Capture the cell that displays the provided text and extract its [x, y] central coordinate. 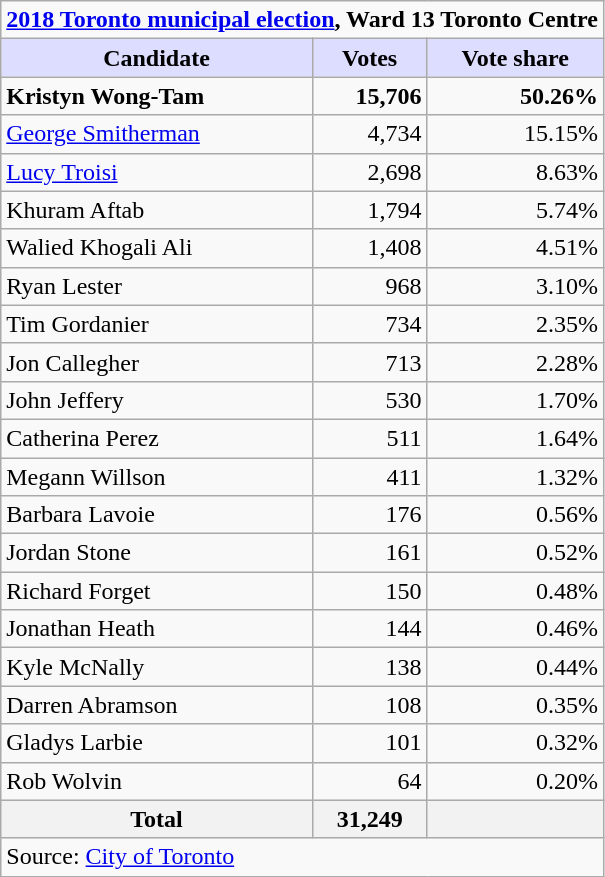
Catherina Perez [156, 438]
Vote share [515, 58]
0.56% [515, 515]
150 [370, 591]
734 [370, 324]
4,734 [370, 134]
50.26% [515, 96]
Total [156, 819]
144 [370, 629]
Ryan Lester [156, 286]
Megann Willson [156, 477]
Jonathan Heath [156, 629]
1,408 [370, 248]
108 [370, 705]
15.15% [515, 134]
0.32% [515, 743]
Khuram Aftab [156, 210]
4.51% [515, 248]
George Smitherman [156, 134]
Richard Forget [156, 591]
0.35% [515, 705]
Jon Callegher [156, 362]
Walied Khogali Ali [156, 248]
64 [370, 781]
John Jeffery [156, 400]
3.10% [515, 286]
Kyle McNally [156, 667]
Source: City of Toronto [302, 857]
138 [370, 667]
0.20% [515, 781]
176 [370, 515]
Gladys Larbie [156, 743]
Votes [370, 58]
2.35% [515, 324]
1.64% [515, 438]
511 [370, 438]
0.48% [515, 591]
713 [370, 362]
1.70% [515, 400]
411 [370, 477]
Tim Gordanier [156, 324]
968 [370, 286]
5.74% [515, 210]
2.28% [515, 362]
530 [370, 400]
Lucy Troisi [156, 172]
101 [370, 743]
15,706 [370, 96]
Kristyn Wong-Tam [156, 96]
Barbara Lavoie [156, 515]
0.52% [515, 553]
Jordan Stone [156, 553]
0.46% [515, 629]
Candidate [156, 58]
1.32% [515, 477]
1,794 [370, 210]
0.44% [515, 667]
Darren Abramson [156, 705]
Rob Wolvin [156, 781]
8.63% [515, 172]
2,698 [370, 172]
2018 Toronto municipal election, Ward 13 Toronto Centre [302, 20]
161 [370, 553]
31,249 [370, 819]
